Return the [x, y] coordinate for the center point of the cell that contains the specified text.  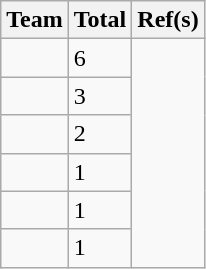
2 [100, 134]
6 [100, 58]
Total [100, 20]
Team [35, 20]
3 [100, 96]
Ref(s) [168, 20]
